Detect which cell encompasses the target text, then output its [X, Y] center coordinate. 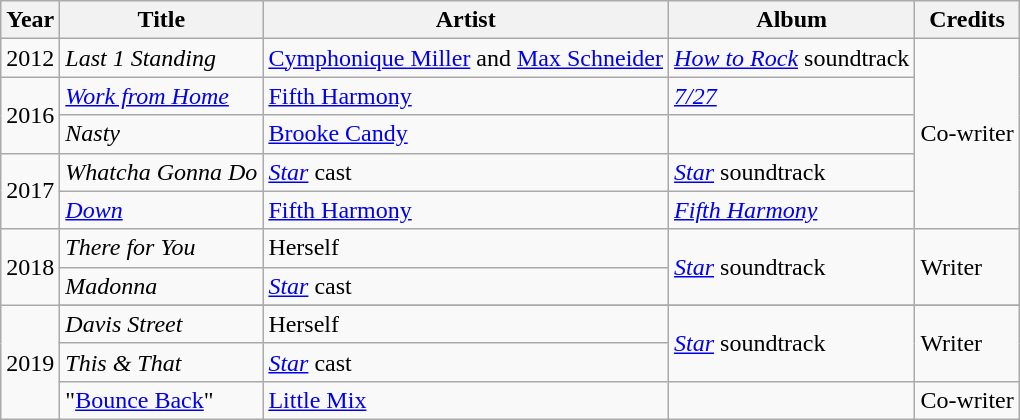
Artist [466, 20]
Cymphonique Miller and Max Schneider [466, 58]
Down [162, 210]
7/27 [792, 96]
"Bounce Back" [162, 400]
Year [30, 20]
Little Mix [466, 400]
Nasty [162, 134]
Madonna [162, 286]
Work from Home [162, 96]
Last 1 Standing [162, 58]
Davis Street [162, 324]
Credits [967, 20]
2012 [30, 58]
2018 [30, 267]
Brooke Candy [466, 134]
Title [162, 20]
2016 [30, 115]
Whatcha Gonna Do [162, 172]
Album [792, 20]
This & That [162, 362]
How to Rock soundtrack [792, 58]
2019 [30, 362]
There for You [162, 248]
2017 [30, 191]
